Locate the cell with the specified text and output its [X, Y] center coordinate. 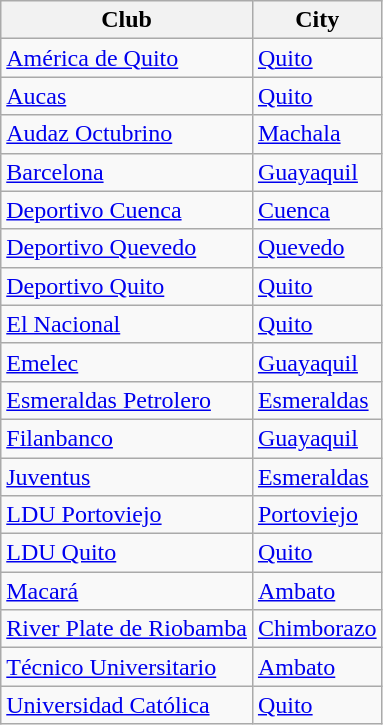
Portoviejo [317, 515]
El Nacional [127, 324]
Audaz Octubrino [127, 134]
LDU Quito [127, 553]
Cuenca [317, 210]
Juventus [127, 477]
LDU Portoviejo [127, 515]
Aucas [127, 96]
Universidad Católica [127, 705]
Emelec [127, 362]
Club [127, 20]
Machala [317, 134]
Chimborazo [317, 629]
América de Quito [127, 58]
Filanbanco [127, 438]
Barcelona [127, 172]
Deportivo Quevedo [127, 248]
Técnico Universitario [127, 667]
City [317, 20]
Deportivo Quito [127, 286]
Esmeraldas Petrolero [127, 400]
Quevedo [317, 248]
Deportivo Cuenca [127, 210]
Macará [127, 591]
River Plate de Riobamba [127, 629]
